Extract the (x, y) coordinate from the center of the cell holding the provided text.  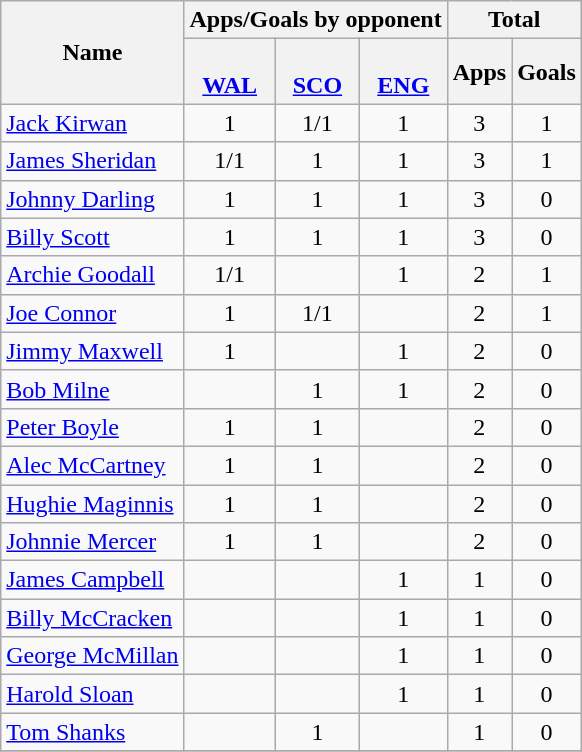
Billy McCracken (92, 618)
Name (92, 52)
Jack Kirwan (92, 123)
Jimmy Maxwell (92, 351)
Harold Sloan (92, 694)
James Campbell (92, 580)
WAL (230, 72)
Archie Goodall (92, 275)
George McMillan (92, 656)
Alec McCartney (92, 465)
Johnnie Mercer (92, 542)
Johnny Darling (92, 199)
Tom Shanks (92, 732)
Hughie Maginnis (92, 503)
ENG (403, 72)
James Sheridan (92, 161)
SCO (317, 72)
Bob Milne (92, 389)
Apps (479, 72)
Goals (547, 72)
Apps/Goals by opponent (316, 20)
Total (514, 20)
Joe Connor (92, 313)
Peter Boyle (92, 427)
Billy Scott (92, 237)
